Determine the (x, y) coordinate at the center of the cell enclosing the given text.  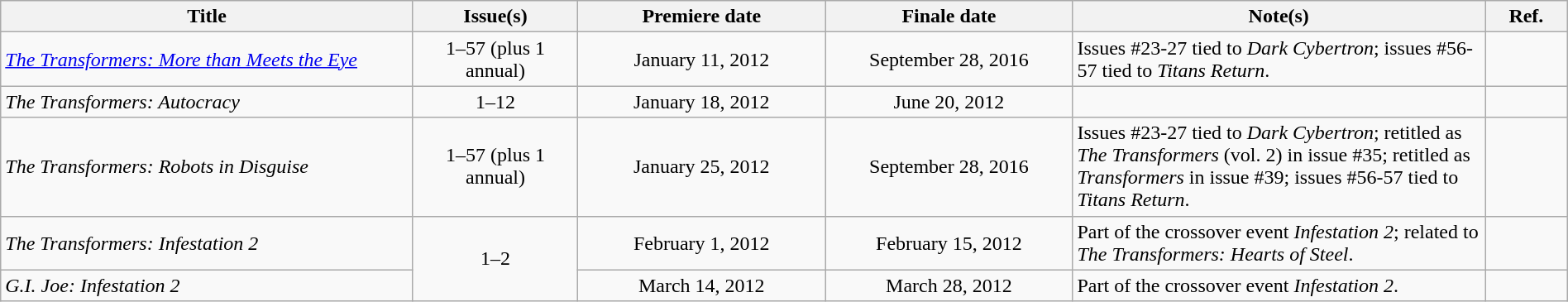
Finale date (949, 17)
Issue(s) (495, 17)
Premiere date (701, 17)
Part of the crossover event Infestation 2; related to The Transformers: Hearts of Steel. (1279, 243)
January 18, 2012 (701, 102)
March 28, 2012 (949, 285)
June 20, 2012 (949, 102)
The Transformers: More than Meets the Eye (207, 60)
February 15, 2012 (949, 243)
Ref. (1527, 17)
1–2 (495, 258)
The Transformers: Infestation 2 (207, 243)
The Transformers: Autocracy (207, 102)
Title (207, 17)
Issues #23-27 tied to Dark Cybertron; issues #56-57 tied to Titans Return. (1279, 60)
January 11, 2012 (701, 60)
February 1, 2012 (701, 243)
Part of the crossover event Infestation 2. (1279, 285)
January 25, 2012 (701, 167)
March 14, 2012 (701, 285)
The Transformers: Robots in Disguise (207, 167)
1–12 (495, 102)
G.I. Joe: Infestation 2 (207, 285)
Note(s) (1279, 17)
